From the cell containing the given text, extract its center point as [x, y] coordinate. 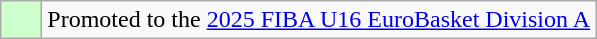
Promoted to the 2025 FIBA U16 EuroBasket Division A [319, 20]
